Pinpoint the cell where the given text exists, returning its [X, Y] midpoint coordinate. 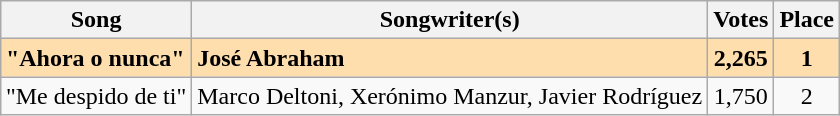
2,265 [741, 58]
2 [807, 96]
Marco Deltoni, Xerónimo Manzur, Javier Rodríguez [450, 96]
José Abraham [450, 58]
Songwriter(s) [450, 20]
"Ahora o nunca" [96, 58]
"Me despido de ti" [96, 96]
Place [807, 20]
Song [96, 20]
1 [807, 58]
Votes [741, 20]
1,750 [741, 96]
